Output the (x, y) coordinate of the center of the cell containing the given text.  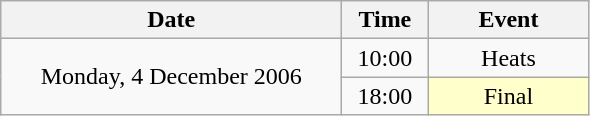
Date (172, 20)
10:00 (385, 58)
Heats (508, 58)
Time (385, 20)
Final (508, 96)
18:00 (385, 96)
Event (508, 20)
Monday, 4 December 2006 (172, 77)
